Return the (x, y) coordinate for the center point of the cell that contains the specified text.  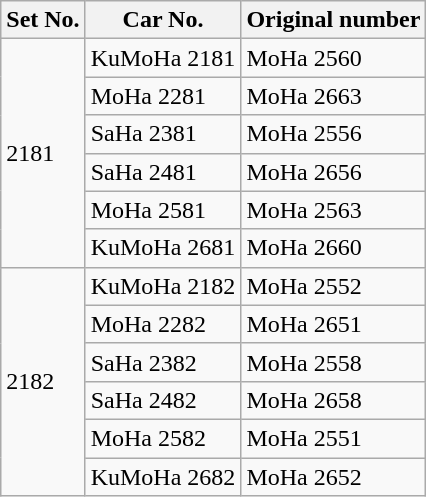
MoHa 2556 (334, 134)
MoHa 2581 (163, 210)
SaHa 2482 (163, 400)
Car No. (163, 20)
MoHa 2552 (334, 286)
KuMoHa 2181 (163, 58)
MoHa 2656 (334, 172)
KuMoHa 2681 (163, 248)
MoHa 2651 (334, 324)
KuMoHa 2682 (163, 477)
2181 (43, 153)
Original number (334, 20)
MoHa 2282 (163, 324)
MoHa 2660 (334, 248)
Set No. (43, 20)
MoHa 2663 (334, 96)
MoHa 2652 (334, 477)
MoHa 2560 (334, 58)
MoHa 2658 (334, 400)
SaHa 2381 (163, 134)
MoHa 2281 (163, 96)
MoHa 2563 (334, 210)
MoHa 2551 (334, 438)
MoHa 2558 (334, 362)
2182 (43, 381)
SaHa 2382 (163, 362)
MoHa 2582 (163, 438)
SaHa 2481 (163, 172)
KuMoHa 2182 (163, 286)
